Scan for the cell matching the given text and deliver its [X, Y] coordinate at center. 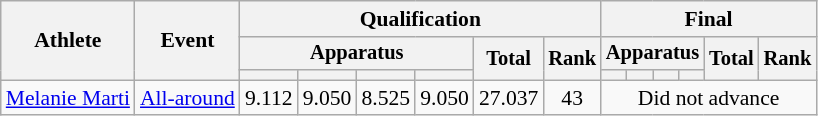
Melanie Marti [68, 98]
Event [188, 40]
27.037 [508, 98]
Final [708, 19]
43 [572, 98]
Did not advance [708, 98]
8.525 [386, 98]
9.112 [269, 98]
All-around [188, 98]
Athlete [68, 40]
Qualification [420, 19]
